Determine the (X, Y) coordinate at the center of the cell enclosing the given text.  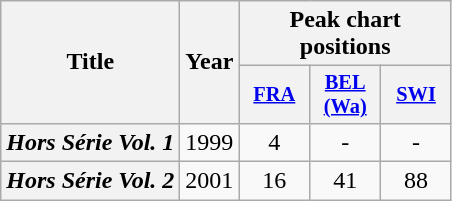
FRA (274, 95)
41 (346, 181)
Hors Série Vol. 1 (90, 142)
Year (210, 62)
SWI (416, 95)
2001 (210, 181)
4 (274, 142)
1999 (210, 142)
Title (90, 62)
BEL(Wa) (346, 95)
Peak chart positions (346, 34)
Hors Série Vol. 2 (90, 181)
88 (416, 181)
16 (274, 181)
